Search for the cell housing the specified text and yield its (x, y) center coordinate. 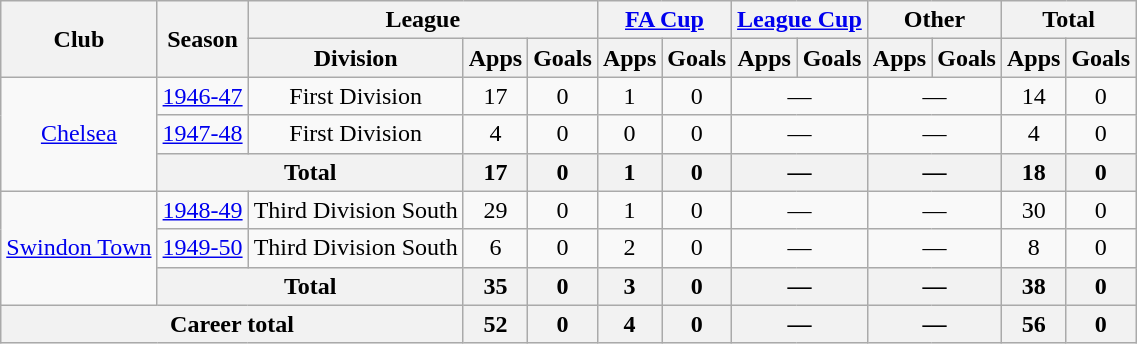
56 (1033, 324)
Chelsea (79, 134)
FA Cup (664, 20)
1946-47 (202, 96)
Season (202, 39)
35 (495, 286)
18 (1033, 172)
Other (934, 20)
52 (495, 324)
Swindon Town (79, 248)
30 (1033, 210)
1947-48 (202, 134)
Career total (232, 324)
Division (356, 58)
League (422, 20)
6 (495, 248)
8 (1033, 248)
Club (79, 39)
14 (1033, 96)
1949-50 (202, 248)
2 (629, 248)
3 (629, 286)
38 (1033, 286)
League Cup (800, 20)
29 (495, 210)
1948-49 (202, 210)
